For the text-containing cell, return its midpoint in [x, y] coordinate format. 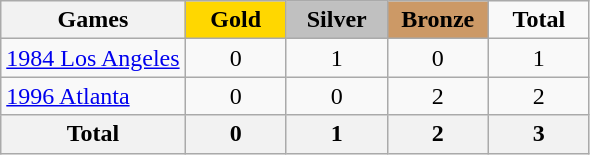
3 [538, 134]
Bronze [438, 20]
1996 Atlanta [93, 96]
Silver [336, 20]
Gold [236, 20]
1984 Los Angeles [93, 58]
Games [93, 20]
